Scan for the cell matching the given text and deliver its (x, y) coordinate at center. 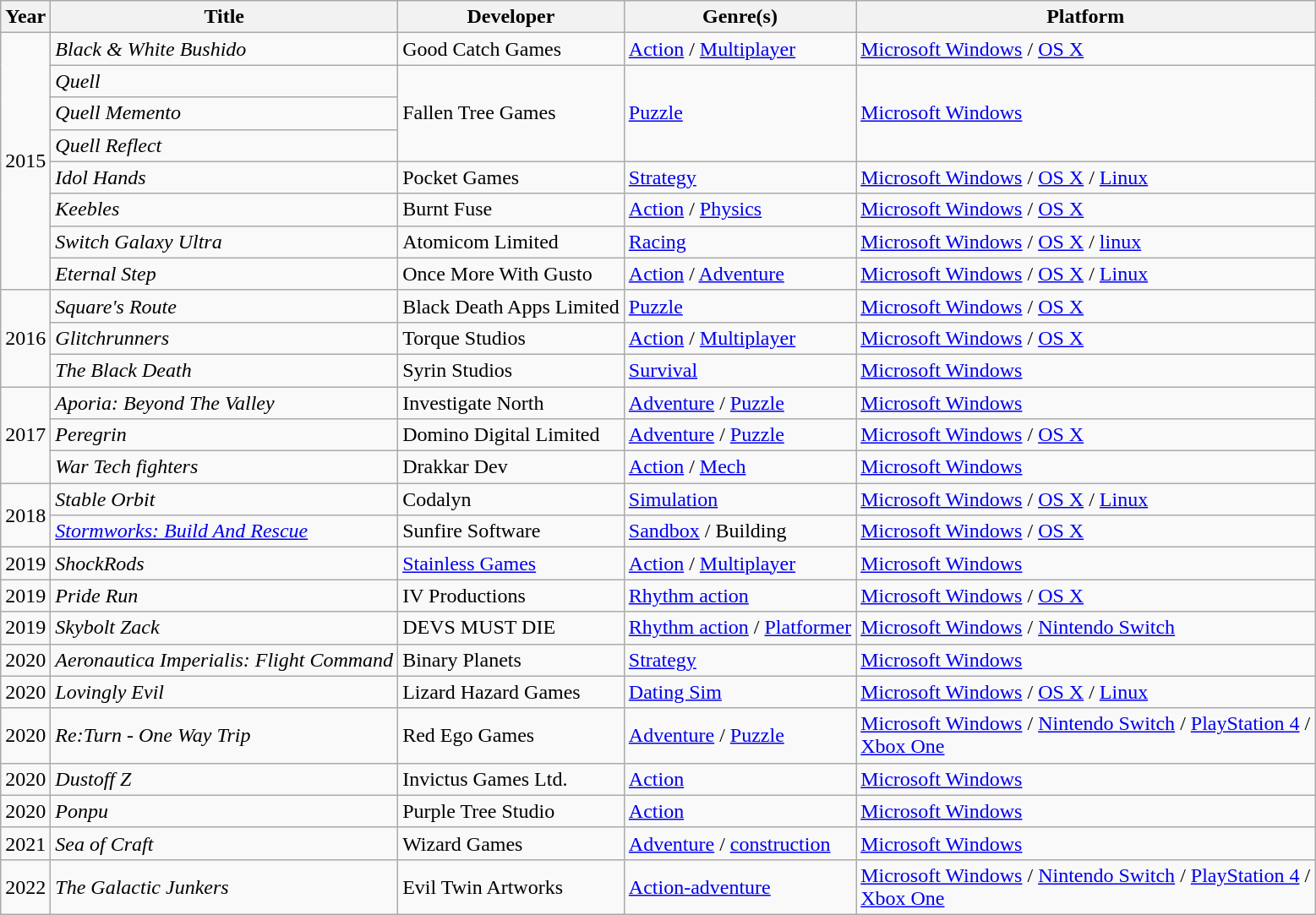
Lovingly Evil (225, 692)
Burnt Fuse (511, 210)
Sea of Craft (225, 843)
Keebles (225, 210)
Ponpu (225, 811)
Rhythm action (740, 596)
ShockRods (225, 564)
Sunfire Software (511, 531)
Quell Reflect (225, 145)
Genre(s) (740, 17)
2016 (25, 338)
Square's Route (225, 306)
Black & White Bushido (225, 49)
Fallen Tree Games (511, 113)
Microsoft Windows / OS X / linux (1085, 242)
The Galactic Junkers (225, 887)
Wizard Games (511, 843)
Year (25, 17)
Pocket Games (511, 177)
DEVS MUST DIE (511, 628)
Action-adventure (740, 887)
Sandbox / Building (740, 531)
Stainless Games (511, 564)
Evil Twin Artworks (511, 887)
Switch Galaxy Ultra (225, 242)
Red Ego Games (511, 735)
2017 (25, 435)
Skybolt Zack (225, 628)
Good Catch Games (511, 49)
Syrin Studios (511, 370)
Idol Hands (225, 177)
Developer (511, 17)
Eternal Step (225, 274)
Once More With Gusto (511, 274)
Drakkar Dev (511, 467)
Re:Turn - One Way Trip (225, 735)
Action / Adventure (740, 274)
Domino Digital Limited (511, 435)
The Black Death (225, 370)
Aeronautica Imperialis: Flight Command (225, 660)
IV Productions (511, 596)
Aporia: Beyond The Valley (225, 403)
Simulation (740, 499)
Investigate North (511, 403)
Microsoft Windows / Nintendo Switch (1085, 628)
Quell Memento (225, 113)
Lizard Hazard Games (511, 692)
Stable Orbit (225, 499)
Dating Sim (740, 692)
Title (225, 17)
Quell (225, 81)
Pride Run (225, 596)
Platform (1085, 17)
Peregrin (225, 435)
War Tech fighters (225, 467)
Adventure / construction (740, 843)
Stormworks: Build And Rescue (225, 531)
Binary Planets (511, 660)
Invictus Games Ltd. (511, 779)
Racing (740, 242)
2022 (25, 887)
Codalyn (511, 499)
Glitchrunners (225, 338)
Action / Physics (740, 210)
Survival (740, 370)
Torque Studios (511, 338)
Dustoff Z (225, 779)
Atomicom Limited (511, 242)
Purple Tree Studio (511, 811)
2015 (25, 161)
2021 (25, 843)
Rhythm action / Platformer (740, 628)
Black Death Apps Limited (511, 306)
2018 (25, 515)
Action / Mech (740, 467)
